Detect which cell encompasses the target text, then output its (x, y) center coordinate. 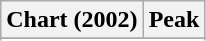
Peak (174, 20)
Chart (2002) (72, 20)
